Provide the [X, Y] coordinate of the cell's center where the given text is located.  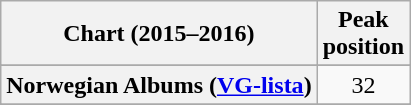
Chart (2015–2016) [159, 34]
32 [363, 85]
Peakposition [363, 34]
Norwegian Albums (VG-lista) [159, 85]
